Capture the cell that displays the provided text and extract its (x, y) central coordinate. 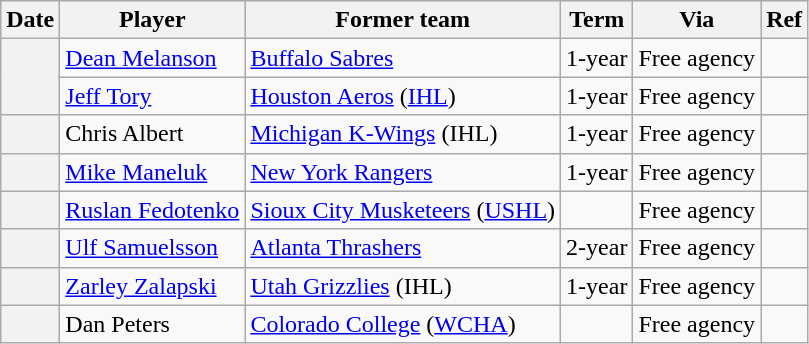
Dan Peters (152, 324)
Zarley Zalapski (152, 286)
New York Rangers (403, 172)
Jeff Tory (152, 96)
Term (597, 20)
Sioux City Musketeers (USHL) (403, 210)
Date (30, 20)
Dean Melanson (152, 58)
Houston Aeros (IHL) (403, 96)
Player (152, 20)
Buffalo Sabres (403, 58)
Ref (784, 20)
Colorado College (WCHA) (403, 324)
Ruslan Fedotenko (152, 210)
Michigan K-Wings (IHL) (403, 134)
Chris Albert (152, 134)
Ulf Samuelsson (152, 248)
Utah Grizzlies (IHL) (403, 286)
Mike Maneluk (152, 172)
Via (697, 20)
Former team (403, 20)
Atlanta Thrashers (403, 248)
2-year (597, 248)
